Locate the cell with the specified text and output its (X, Y) center coordinate. 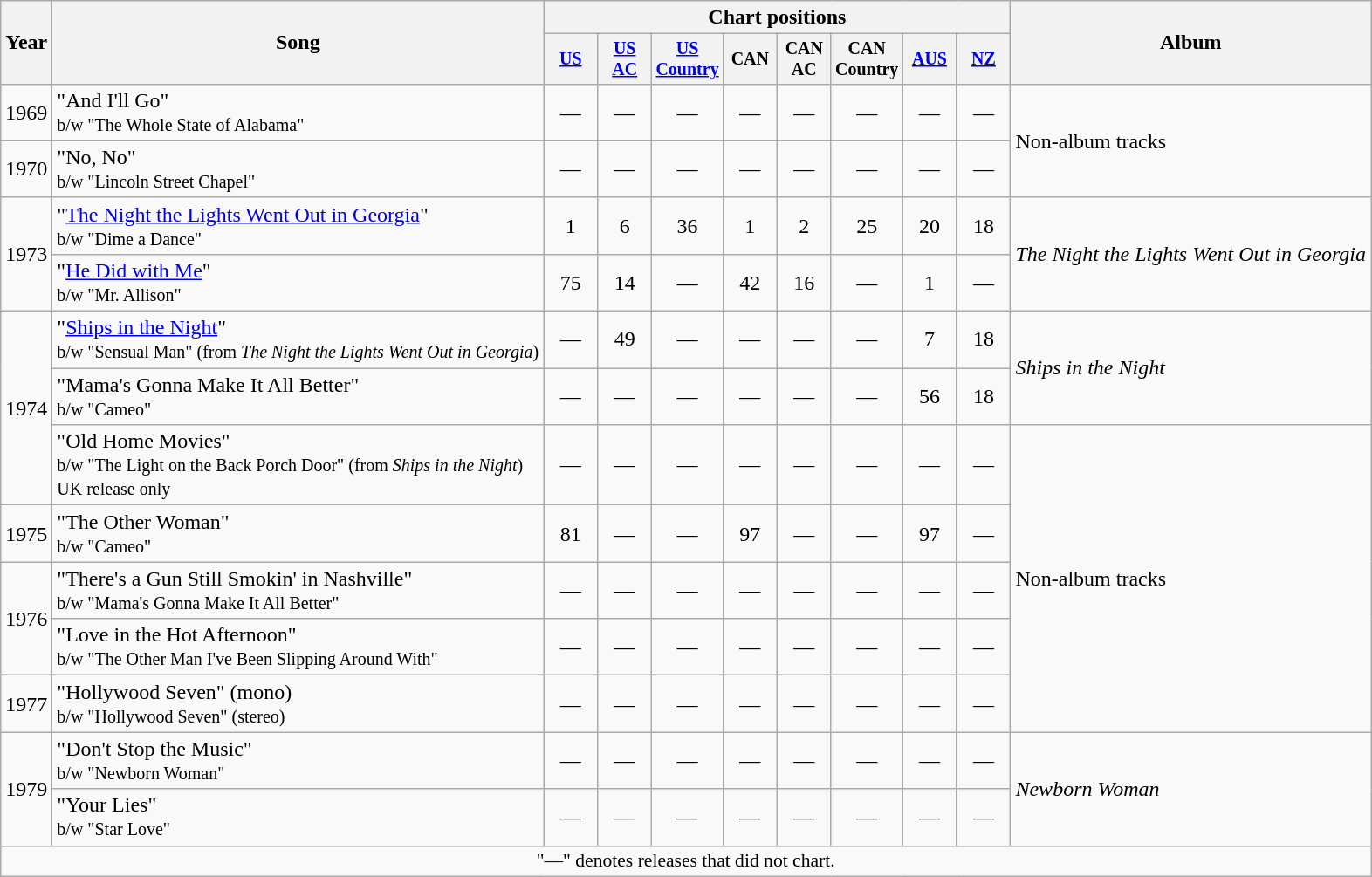
Chart positions (777, 17)
6 (625, 225)
1975 (26, 534)
"Ships in the Night"b/w "Sensual Man" (from The Night the Lights Went Out in Georgia) (298, 340)
36 (688, 225)
Year (26, 43)
"—" denotes releases that did not chart. (686, 861)
1974 (26, 408)
"Your Lies"b/w "Star Love" (298, 817)
81 (571, 534)
"There's a Gun Still Smokin' in Nashville"b/w "Mama's Gonna Make It All Better" (298, 590)
US AC (625, 59)
CAN Country (867, 59)
49 (625, 340)
US (571, 59)
20 (930, 225)
"No, No"b/w "Lincoln Street Chapel" (298, 169)
"Don't Stop the Music"b/w "Newborn Woman" (298, 761)
Ships in the Night (1190, 368)
1973 (26, 254)
16 (804, 283)
"Hollywood Seven" (mono)b/w "Hollywood Seven" (stereo) (298, 703)
1979 (26, 789)
1977 (26, 703)
US Country (688, 59)
"And I'll Go"b/w "The Whole State of Alabama" (298, 112)
The Night the Lights Went Out in Georgia (1190, 254)
14 (625, 283)
42 (750, 283)
Song (298, 43)
"The Other Woman"b/w "Cameo" (298, 534)
CAN (750, 59)
7 (930, 340)
56 (930, 396)
25 (867, 225)
"Mama's Gonna Make It All Better"b/w "Cameo" (298, 396)
CAN AC (804, 59)
Newborn Woman (1190, 789)
1976 (26, 619)
"Old Home Movies"b/w "The Light on the Back Porch Door" (from Ships in the Night)UK release only (298, 465)
Album (1190, 43)
2 (804, 225)
AUS (930, 59)
1970 (26, 169)
NZ (984, 59)
75 (571, 283)
"He Did with Me"b/w "Mr. Allison" (298, 283)
"The Night the Lights Went Out in Georgia"b/w "Dime a Dance" (298, 225)
1969 (26, 112)
"Love in the Hot Afternoon"b/w "The Other Man I've Been Slipping Around With" (298, 647)
